Identify which cell holds the provided text, then report its [X, Y] central coordinate. 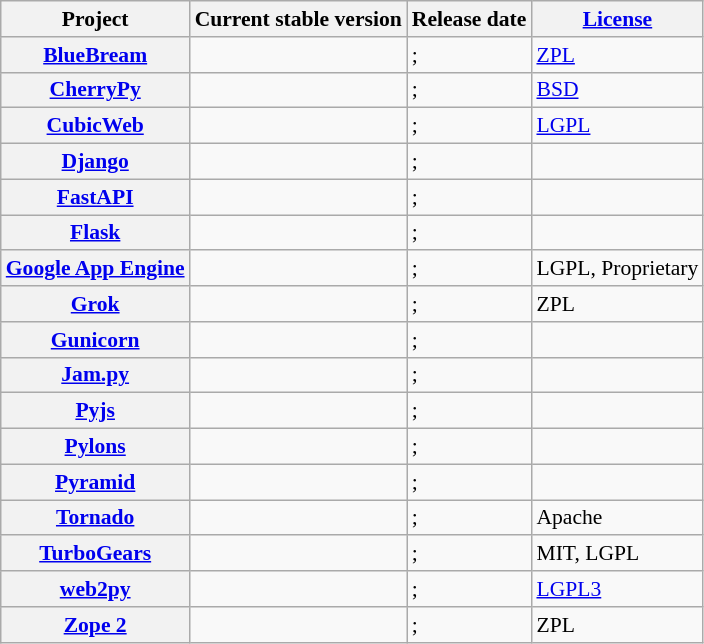
MIT, LGPL [617, 554]
CubicWeb [96, 126]
Flask [96, 233]
FastAPI [96, 197]
CherryPy [96, 90]
Current stable version [298, 19]
Pyjs [96, 411]
LGPL [617, 126]
Release date [470, 19]
web2py [96, 589]
Django [96, 162]
BSD [617, 90]
Zope 2 [96, 625]
Pylons [96, 447]
License [617, 19]
Gunicorn [96, 340]
Google App Engine [96, 269]
LGPL, Proprietary [617, 269]
Tornado [96, 518]
BlueBream [96, 55]
Pyramid [96, 482]
TurboGears [96, 554]
LGPL3 [617, 589]
Grok [96, 304]
Jam.py [96, 375]
Project [96, 19]
Apache [617, 518]
